Search for the cell housing the specified text and yield its [x, y] center coordinate. 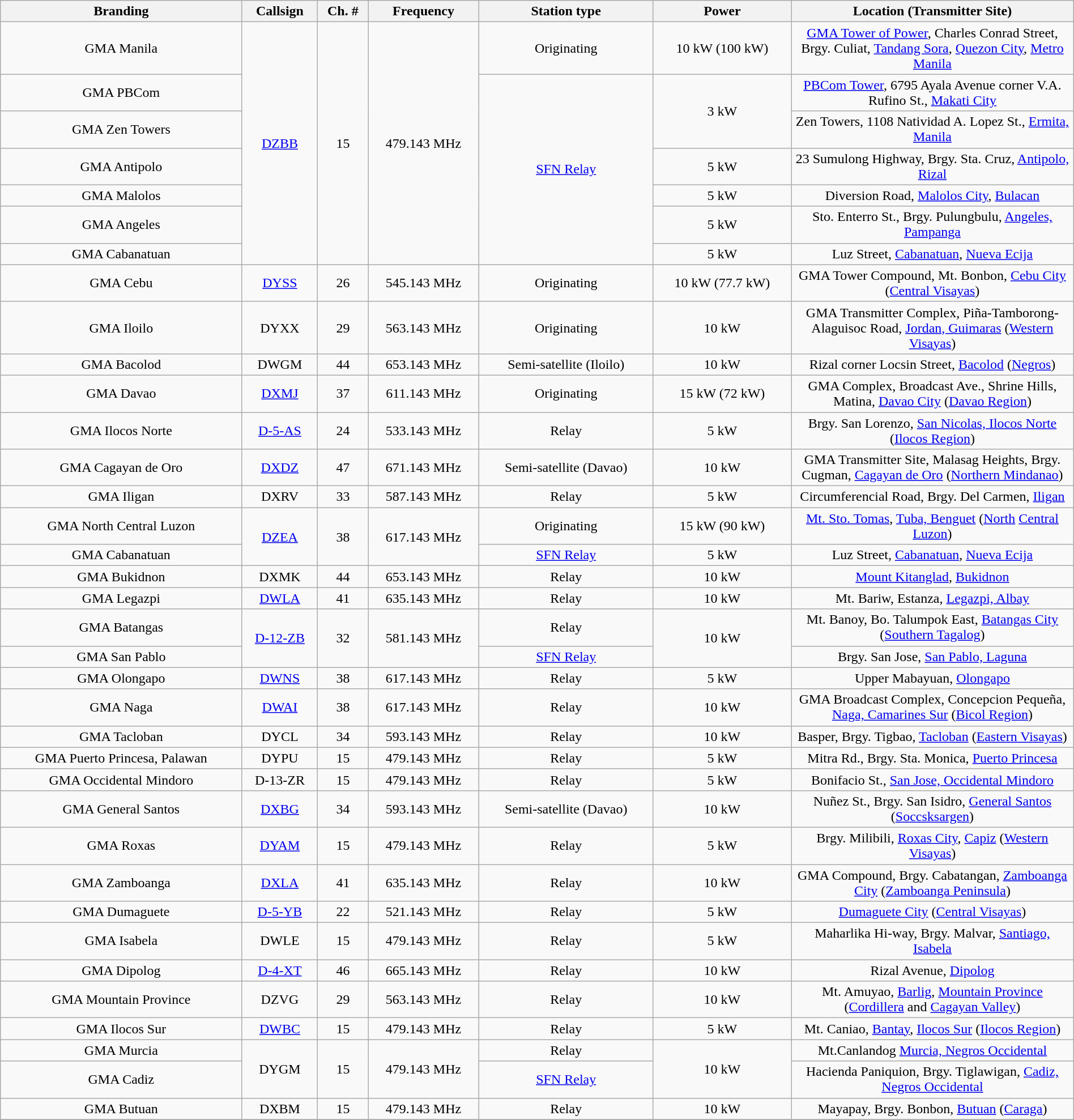
DWLE [280, 942]
46 [343, 970]
GMA Compound, Brgy. Cabatangan, Zamboanga City (Zamboanga Peninsula) [932, 883]
Bonifacio St., San Jose, Occidental Mindoro [932, 780]
533.143 MHz [424, 431]
Station type [566, 11]
23 Sumulong Highway, Brgy. Sta. Cruz, Antipolo, Rizal [932, 167]
GMA Tower of Power, Charles Conrad Street, Brgy. Culiat, Tandang Sora, Quezon City, Metro Manila [932, 48]
GMA Broadcast Complex, Concepcion Pequeña, Naga, Camarines Sur (Bicol Region) [932, 707]
GMA Bacolod [121, 364]
D-5-AS [280, 431]
22 [343, 912]
GMA Cadiz [121, 1080]
Zen Towers, 1108 Natividad A. Lopez St., Ermita, Manila [932, 129]
GMA Transmitter Site, Malasag Heights, Brgy. Cugman, Cagayan de Oro (Northern Mindanao) [932, 468]
GMA Cagayan de Oro [121, 468]
DYCL [280, 736]
DWBC [280, 1029]
GMA Batangas [121, 628]
D-13-ZR [280, 780]
GMA General Santos [121, 809]
671.143 MHz [424, 468]
Maharlika Hi-way, Brgy. Malvar, Santiago, Isabela [932, 942]
10 kW (100 kW) [722, 48]
DWGM [280, 364]
GMA Zamboanga [121, 883]
DWAI [280, 707]
Rizal corner Locsin Street, Bacolod (Negros) [932, 364]
Brgy. San Jose, San Pablo, Laguna [932, 657]
GMA Roxas [121, 845]
DYPU [280, 758]
37 [343, 393]
GMA Dumaguete [121, 912]
GMA North Central Luzon [121, 526]
GMA Puerto Princesa, Palawan [121, 758]
Location (Transmitter Site) [932, 11]
26 [343, 283]
GMA Manila [121, 48]
GMA Davao [121, 393]
GMA Murcia [121, 1050]
DYGM [280, 1068]
Mt. Caniao, Bantay, Ilocos Sur (Ilocos Region) [932, 1029]
GMA Malolos [121, 195]
GMA Iloilo [121, 327]
GMA Cebu [121, 283]
Sto. Enterro St., Brgy. Pulungbulu, Angeles, Pampanga [932, 224]
15 kW (72 kW) [722, 393]
DXMJ [280, 393]
33 [343, 497]
545.143 MHz [424, 283]
GMA Ilocos Sur [121, 1029]
587.143 MHz [424, 497]
GMA Angeles [121, 224]
DXDZ [280, 468]
GMA Bukidnon [121, 577]
Branding [121, 11]
GMA Isabela [121, 942]
15 kW (90 kW) [722, 526]
Callsign [280, 11]
Mitra Rd., Brgy. Sta. Monica, Puerto Princesa [932, 758]
Brgy. San Lorenzo, San Nicolas, Ilocos Norte (Ilocos Region) [932, 431]
GMA San Pablo [121, 657]
DZVG [280, 999]
DXBG [280, 809]
GMA Naga [121, 707]
32 [343, 638]
Basper, Brgy. Tigbao, Tacloban (Eastern Visayas) [932, 736]
Mount Kitanglad, Bukidnon [932, 577]
DXRV [280, 497]
24 [343, 431]
PBCom Tower, 6795 Ayala Avenue corner V.A. Rufino St., Makati City [932, 93]
DXLA [280, 883]
GMA Dipolog [121, 970]
D-4-XT [280, 970]
Semi-satellite (Iloilo) [566, 364]
GMA Butuan [121, 1109]
DZEA [280, 537]
Mt.Canlandog Murcia, Negros Occidental [932, 1050]
GMA Tower Compound, Mt. Bonbon, Cebu City (Central Visayas) [932, 283]
GMA Transmitter Complex, Piña-Tamborong-Alaguisoc Road, Jordan, Guimaras (Western Visayas) [932, 327]
GMA Occidental Mindoro [121, 780]
DXMK [280, 577]
611.143 MHz [424, 393]
47 [343, 468]
GMA Tacloban [121, 736]
Frequency [424, 11]
Power [722, 11]
Mayapay, Brgy. Bonbon, Butuan (Caraga) [932, 1109]
3 kW [722, 111]
Dumaguete City (Central Visayas) [932, 912]
521.143 MHz [424, 912]
Brgy. Milibili, Roxas City, Capiz (Western Visayas) [932, 845]
DXBM [280, 1109]
GMA PBCom [121, 93]
GMA Legazpi [121, 598]
Nuñez St., Brgy. San Isidro, General Santos (Soccsksargen) [932, 809]
Upper Mabayuan, Olongapo [932, 678]
GMA Zen Towers [121, 129]
GMA Complex, Broadcast Ave., Shrine Hills, Matina, Davao City (Davao Region) [932, 393]
Mt. Bariw, Estanza, Legazpi, Albay [932, 598]
665.143 MHz [424, 970]
D-12-ZB [280, 638]
GMA Iligan [121, 497]
Hacienda Paniquion, Brgy. Tiglawigan, Cadiz, Negros Occidental [932, 1080]
DYSS [280, 283]
DYAM [280, 845]
Rizal Avenue, Dipolog [932, 970]
10 kW (77.7 kW) [722, 283]
Diversion Road, Malolos City, Bulacan [932, 195]
581.143 MHz [424, 638]
Mt. Banoy, Bo. Talumpok East, Batangas City (Southern Tagalog) [932, 628]
Ch. # [343, 11]
Mt. Amuyao, Barlig, Mountain Province (Cordillera and Cagayan Valley) [932, 999]
Circumferencial Road, Brgy. Del Carmen, Iligan [932, 497]
D-5-YB [280, 912]
Mt. Sto. Tomas, Tuba, Benguet (North Central Luzon) [932, 526]
DZBB [280, 143]
DWNS [280, 678]
GMA Olongapo [121, 678]
GMA Ilocos Norte [121, 431]
GMA Antipolo [121, 167]
DYXX [280, 327]
DWLA [280, 598]
GMA Mountain Province [121, 999]
